Pinpoint the cell where the given text exists, returning its (x, y) midpoint coordinate. 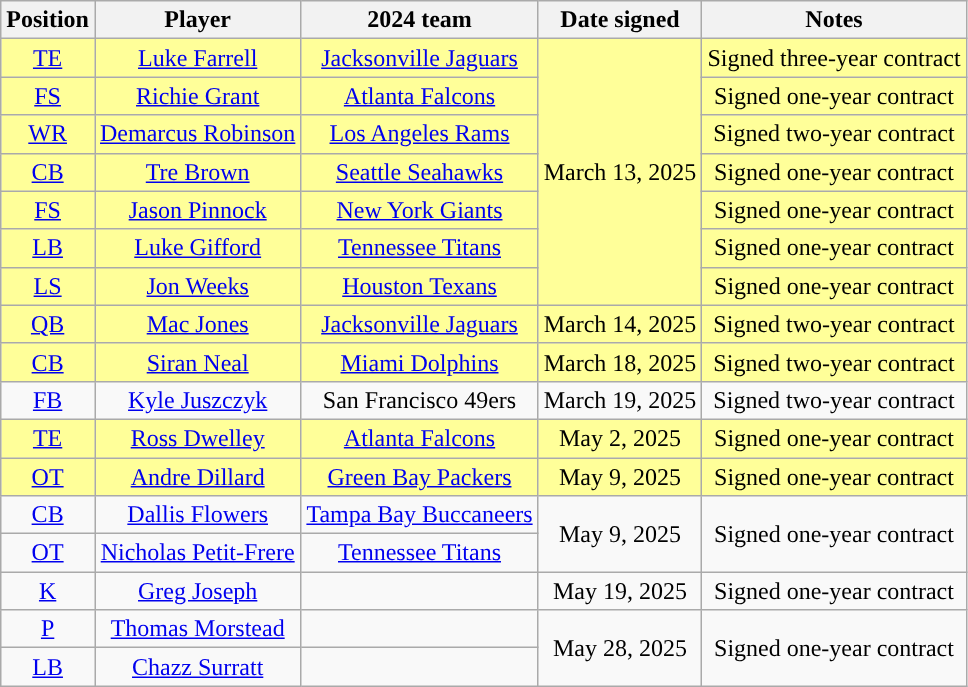
QB (48, 324)
Richie Grant (197, 96)
March 14, 2025 (620, 324)
Andre Dillard (197, 477)
Signed three-year contract (834, 58)
LS (48, 286)
Date signed (620, 20)
Kyle Juszczyk (197, 400)
Miami Dolphins (420, 362)
Thomas Morstead (197, 629)
WR (48, 134)
Green Bay Packers (420, 477)
Greg Joseph (197, 591)
2024 team (420, 20)
Tre Brown (197, 172)
Luke Gifford (197, 248)
Siran Neal (197, 362)
Jon Weeks (197, 286)
March 19, 2025 (620, 400)
Dallis Flowers (197, 515)
Nicholas Petit-Frere (197, 553)
Demarcus Robinson (197, 134)
Seattle Seahawks (420, 172)
New York Giants (420, 210)
San Francisco 49ers (420, 400)
P (48, 629)
FB (48, 400)
Position (48, 20)
May 2, 2025 (620, 438)
Mac Jones (197, 324)
Jason Pinnock (197, 210)
Chazz Surratt (197, 667)
K (48, 591)
Tampa Bay Buccaneers (420, 515)
Houston Texans (420, 286)
Luke Farrell (197, 58)
Notes (834, 20)
Ross Dwelley (197, 438)
Player (197, 20)
May 28, 2025 (620, 648)
March 18, 2025 (620, 362)
Los Angeles Rams (420, 134)
May 19, 2025 (620, 591)
March 13, 2025 (620, 172)
